Return [x, y] of the center of cell containing provided text 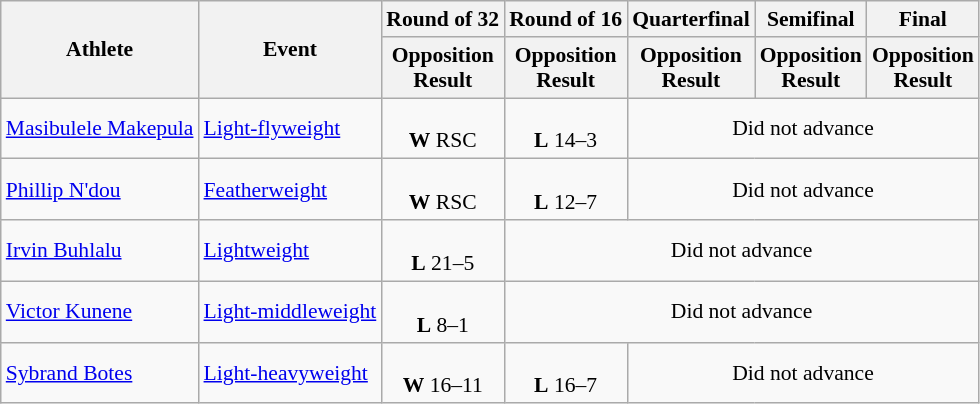
W 16–11 [442, 372]
Light-heavyweight [290, 372]
Lightweight [290, 250]
Featherweight [290, 190]
Victor Kunene [100, 312]
Semifinal [811, 19]
L 14–3 [566, 128]
Irvin Buhlalu [100, 250]
Sybrand Botes [100, 372]
Athlete [100, 50]
Final [923, 19]
Light-middleweight [290, 312]
L 16–7 [566, 372]
L 21–5 [442, 250]
L 8–1 [442, 312]
Round of 16 [566, 19]
Masibulele Makepula [100, 128]
Event [290, 50]
Round of 32 [442, 19]
Light-flyweight [290, 128]
Quarterfinal [691, 19]
Phillip N'dou [100, 190]
L 12–7 [566, 190]
